Return (x, y) of the center of cell containing provided text 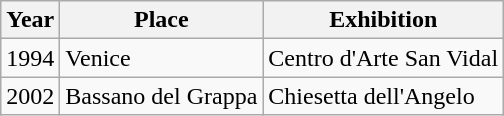
Venice (162, 58)
2002 (30, 96)
Chiesetta dell'Angelo (384, 96)
Exhibition (384, 20)
Place (162, 20)
Year (30, 20)
Bassano del Grappa (162, 96)
1994 (30, 58)
Centro d'Arte San Vidal (384, 58)
